Search for the cell housing the specified text and yield its [X, Y] center coordinate. 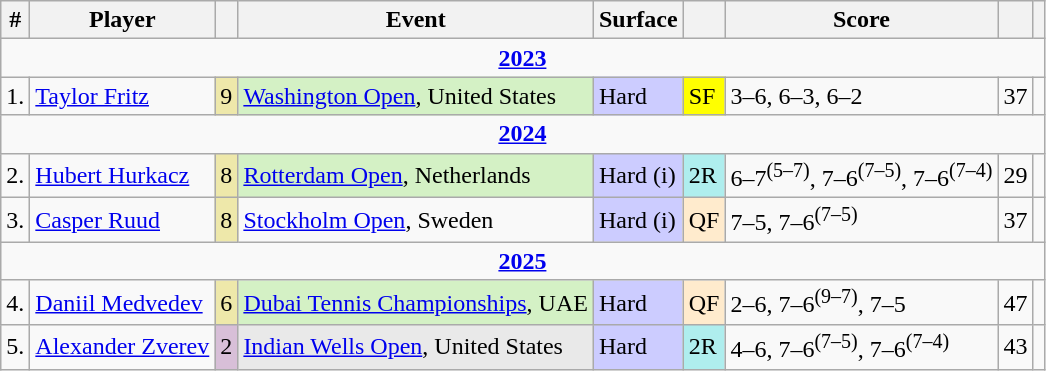
1. [16, 96]
Washington Open, United States [416, 96]
6–7(5–7), 7–6(7–5), 7–6(7–4) [862, 176]
Surface [638, 20]
Alexander Zverev [122, 348]
Player [122, 20]
Indian Wells Open, United States [416, 348]
6 [226, 302]
9 [226, 96]
2023 [522, 58]
Daniil Medvedev [122, 302]
2025 [522, 261]
4. [16, 302]
47 [1016, 302]
7–5, 7–6(7–5) [862, 220]
2–6, 7–6(9–7), 7–5 [862, 302]
Rotterdam Open, Netherlands [416, 176]
2024 [522, 134]
Event [416, 20]
Taylor Fritz [122, 96]
Dubai Tennis Championships, UAE [416, 302]
2 [226, 348]
2. [16, 176]
# [16, 20]
3. [16, 220]
29 [1016, 176]
Hubert Hurkacz [122, 176]
SF [704, 96]
4–6, 7–6(7–5), 7–6(7–4) [862, 348]
Casper Ruud [122, 220]
43 [1016, 348]
Stockholm Open, Sweden [416, 220]
3–6, 6–3, 6–2 [862, 96]
5. [16, 348]
Score [862, 20]
